Identify which cell holds the provided text, then report its [x, y] central coordinate. 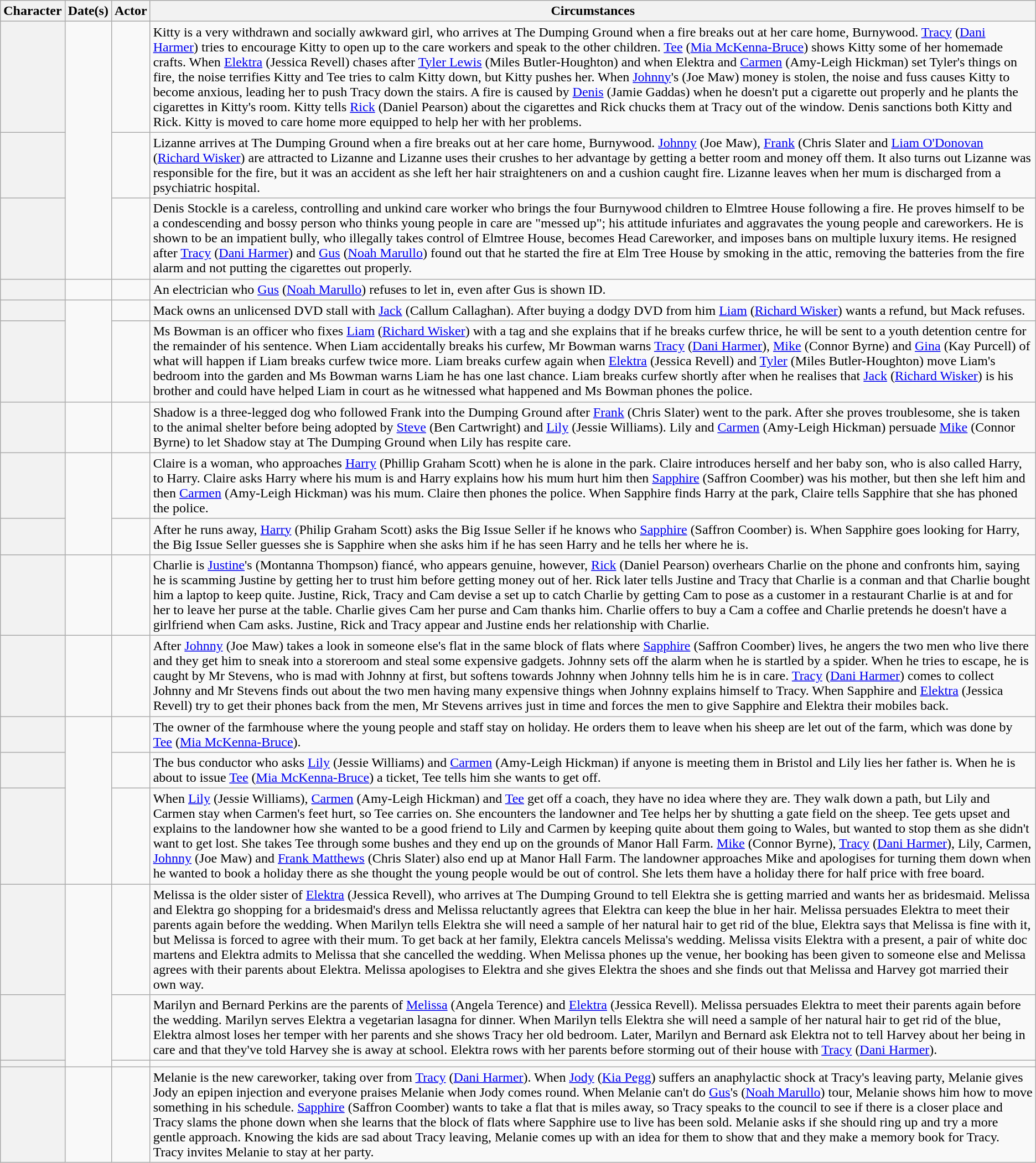
An electrician who Gus (Noah Marullo) refuses to let in, even after Gus is shown ID. [593, 289]
Actor [131, 11]
Circumstances [593, 11]
Character [33, 11]
Date(s) [88, 11]
